Scan for the cell matching the given text and deliver its (x, y) coordinate at center. 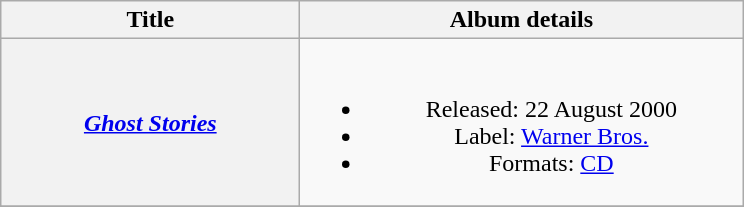
Ghost Stories (150, 122)
Title (150, 20)
Album details (522, 20)
Released: 22 August 2000Label: Warner Bros.Formats: CD (522, 122)
